For the text-containing cell, return its midpoint in [X, Y] coordinate format. 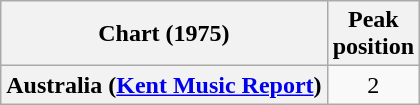
Chart (1975) [164, 34]
Australia (Kent Music Report) [164, 85]
Peakposition [373, 34]
2 [373, 85]
